From the cell containing the given text, extract its center point as (X, Y) coordinate. 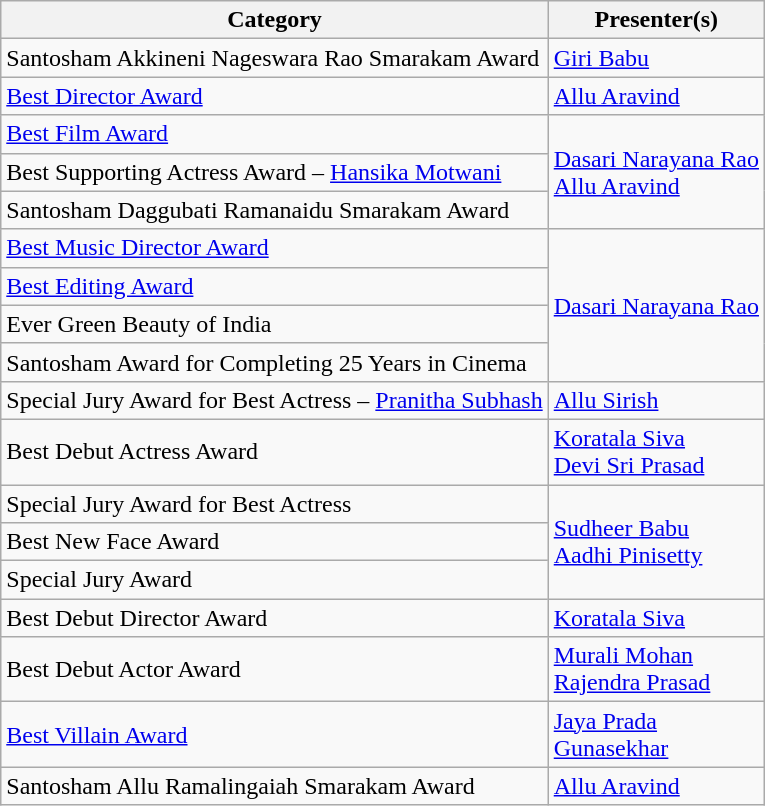
Giri Babu (656, 58)
Category (274, 20)
Dasari Narayana RaoAllu Aravind (656, 172)
Ever Green Beauty of India (274, 324)
Special Jury Award (274, 580)
Presenter(s) (656, 20)
Special Jury Award for Best Actress (274, 503)
Murali MohanRajendra Prasad (656, 670)
Best Music Director Award (274, 248)
Koratala Siva (656, 618)
Best Film Award (274, 134)
Allu Sirish (656, 400)
Sudheer BabuAadhi Pinisetty (656, 541)
Best Director Award (274, 96)
Santosham Daggubati Ramanaidu Smarakam Award (274, 210)
Santosham Akkineni Nageswara Rao Smarakam Award (274, 58)
Best Debut Actress Award (274, 452)
Jaya PradaGunasekhar (656, 734)
Santosham Award for Completing 25 Years in Cinema (274, 362)
Best Supporting Actress Award – Hansika Motwani (274, 172)
Best Debut Director Award (274, 618)
Best New Face Award (274, 542)
Santosham Allu Ramalingaiah Smarakam Award (274, 786)
Best Debut Actor Award (274, 670)
Best Editing Award (274, 286)
Special Jury Award for Best Actress – Pranitha Subhash (274, 400)
Dasari Narayana Rao (656, 305)
Koratala SivaDevi Sri Prasad (656, 452)
Best Villain Award (274, 734)
